Search for the cell housing the specified text and yield its (X, Y) center coordinate. 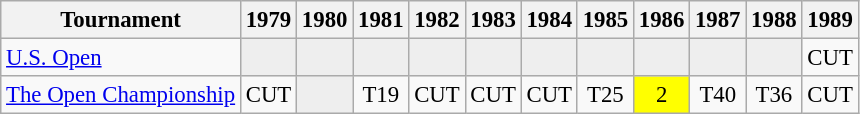
1979 (268, 20)
The Open Championship (121, 95)
1980 (325, 20)
1981 (381, 20)
T40 (718, 95)
1985 (605, 20)
1989 (830, 20)
1988 (774, 20)
T25 (605, 95)
1984 (549, 20)
2 (661, 95)
1982 (437, 20)
1987 (718, 20)
U.S. Open (121, 58)
T19 (381, 95)
Tournament (121, 20)
1986 (661, 20)
T36 (774, 95)
1983 (493, 20)
